Find where the given text appears and provide that cell's center as (X, Y) coordinate. 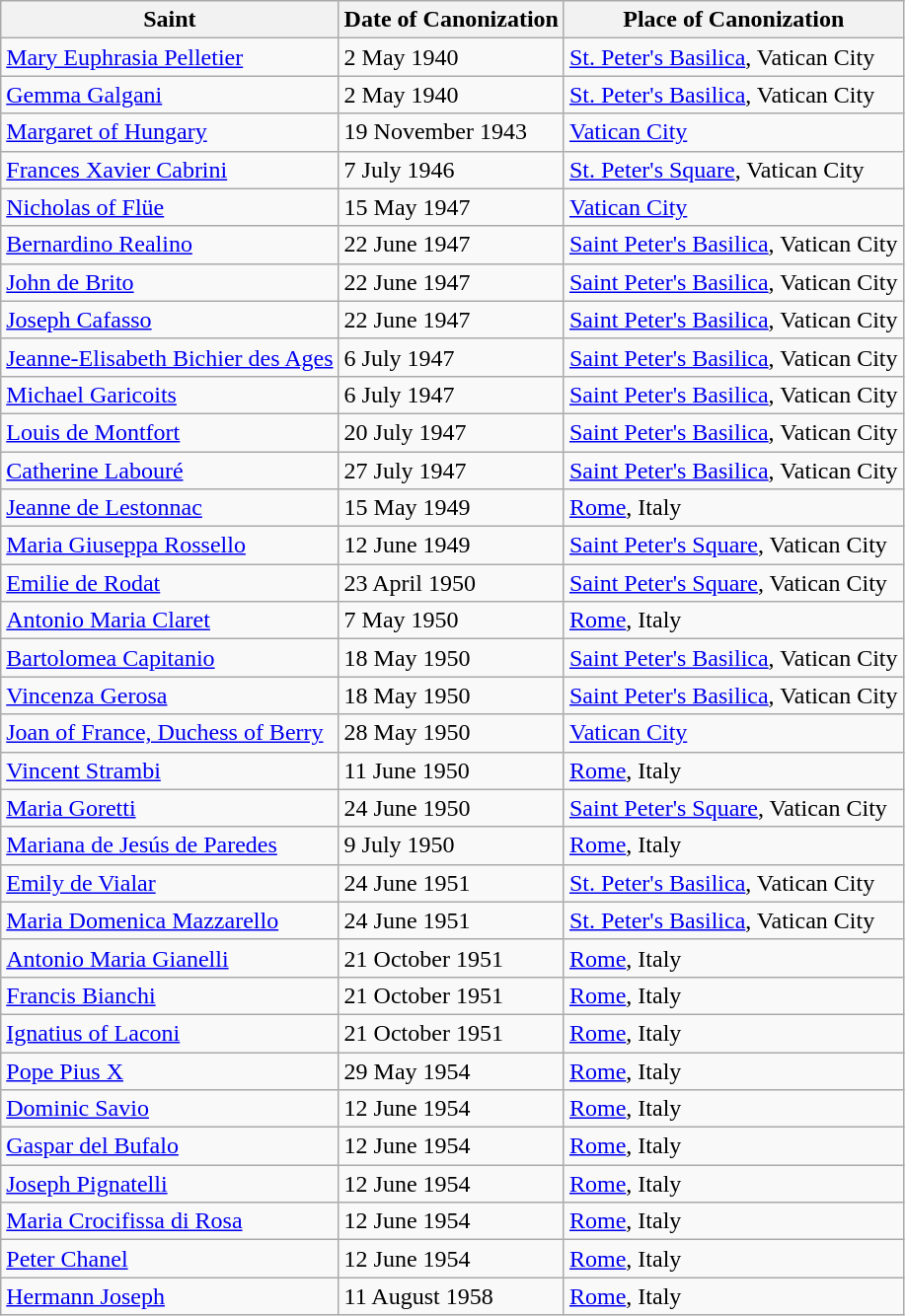
Hermann Joseph (170, 1296)
Antonio Maria Claret (170, 621)
Joseph Cafasso (170, 320)
Nicholas of Flüe (170, 207)
Bartolomea Capitanio (170, 658)
Louis de Montfort (170, 432)
Emily de Vialar (170, 883)
Bernardino Realino (170, 245)
19 November 1943 (451, 132)
9 July 1950 (451, 845)
Michael Garicoits (170, 395)
11 August 1958 (451, 1296)
Vincenza Gerosa (170, 695)
Francis Bianchi (170, 995)
Place of Canonization (733, 20)
Antonio Maria Gianelli (170, 958)
7 May 1950 (451, 621)
24 June 1950 (451, 808)
Joseph Pignatelli (170, 1184)
Maria Giuseppa Rossello (170, 546)
Joan of France, Duchess of Berry (170, 733)
Gemma Galgani (170, 95)
Saint (170, 20)
11 June 1950 (451, 770)
Vincent Strambi (170, 770)
Emilie de Rodat (170, 583)
12 June 1949 (451, 546)
Ignatius of Laconi (170, 1033)
Peter Chanel (170, 1259)
Dominic Savio (170, 1109)
20 July 1947 (451, 432)
Margaret of Hungary (170, 132)
Jeanne-Elisabeth Bichier des Ages (170, 357)
28 May 1950 (451, 733)
Jeanne de Lestonnac (170, 508)
29 May 1954 (451, 1070)
Pope Pius X (170, 1070)
St. Peter's Square, Vatican City (733, 170)
Catherine Labouré (170, 471)
Maria Domenica Mazzarello (170, 920)
Mariana de Jesús de Paredes (170, 845)
Maria Goretti (170, 808)
Frances Xavier Cabrini (170, 170)
Date of Canonization (451, 20)
23 April 1950 (451, 583)
Maria Crocifissa di Rosa (170, 1221)
15 May 1949 (451, 508)
Mary Euphrasia Pelletier (170, 57)
27 July 1947 (451, 471)
7 July 1946 (451, 170)
Gaspar del Bufalo (170, 1146)
15 May 1947 (451, 207)
John de Brito (170, 282)
